Return (X, Y) of the center of cell containing provided text 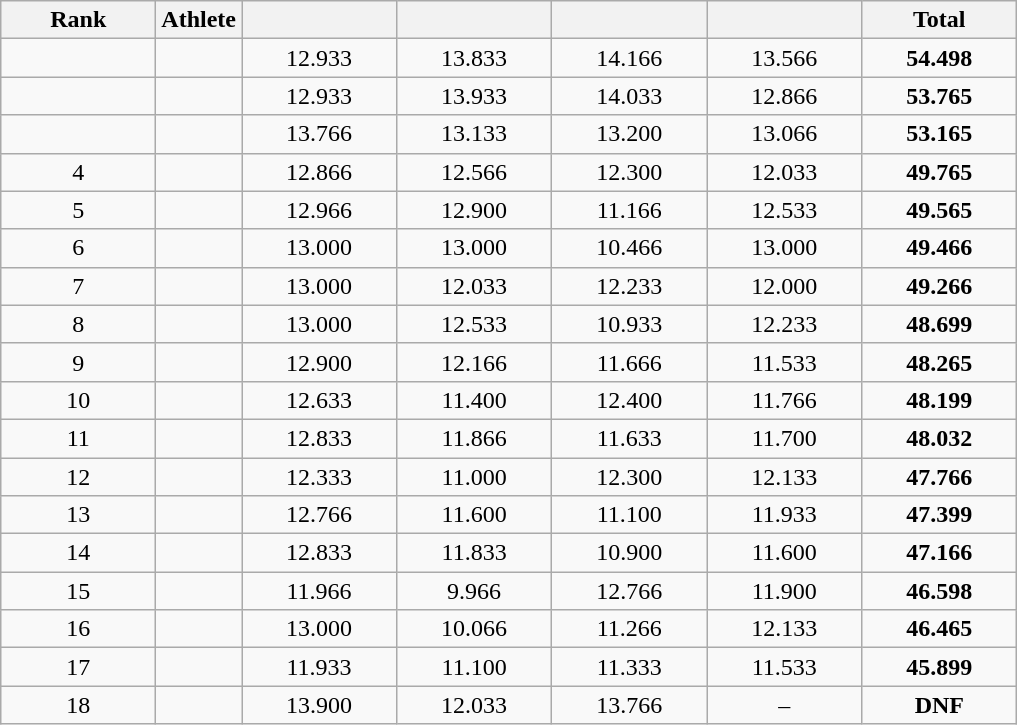
48.699 (940, 324)
46.598 (940, 591)
13.566 (784, 58)
11.700 (784, 438)
11.166 (630, 210)
Total (940, 20)
– (784, 705)
12.333 (320, 477)
11.000 (474, 477)
7 (78, 286)
17 (78, 667)
5 (78, 210)
11.966 (320, 591)
11.666 (630, 362)
13.200 (630, 134)
11.866 (474, 438)
11.833 (474, 553)
13.133 (474, 134)
11 (78, 438)
49.266 (940, 286)
12.400 (630, 400)
12.966 (320, 210)
12.566 (474, 172)
13.833 (474, 58)
49.466 (940, 248)
8 (78, 324)
16 (78, 629)
45.899 (940, 667)
53.765 (940, 96)
11.400 (474, 400)
14.033 (630, 96)
47.766 (940, 477)
10.066 (474, 629)
9.966 (474, 591)
15 (78, 591)
12.633 (320, 400)
13.900 (320, 705)
49.565 (940, 210)
48.032 (940, 438)
Rank (78, 20)
49.765 (940, 172)
14 (78, 553)
13 (78, 515)
Athlete (199, 20)
14.166 (630, 58)
11.766 (784, 400)
12.166 (474, 362)
18 (78, 705)
46.465 (940, 629)
4 (78, 172)
13.933 (474, 96)
9 (78, 362)
11.266 (630, 629)
48.199 (940, 400)
10.466 (630, 248)
53.165 (940, 134)
12 (78, 477)
DNF (940, 705)
6 (78, 248)
47.399 (940, 515)
48.265 (940, 362)
54.498 (940, 58)
10.933 (630, 324)
11.900 (784, 591)
11.333 (630, 667)
10.900 (630, 553)
47.166 (940, 553)
13.066 (784, 134)
10 (78, 400)
11.633 (630, 438)
12.000 (784, 286)
